Capture the cell that displays the provided text and extract its [X, Y] central coordinate. 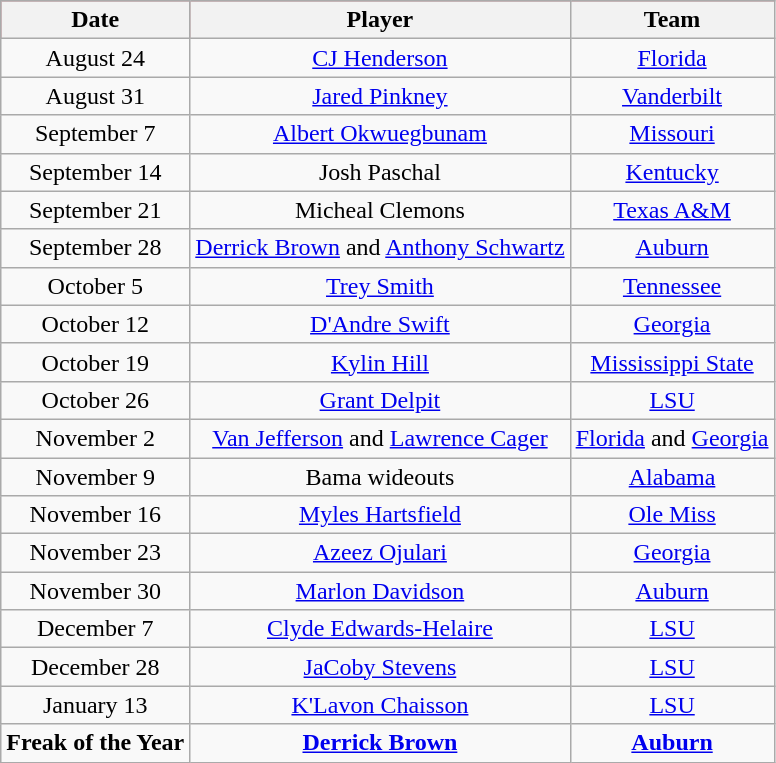
January 13 [96, 705]
Clyde Edwards-Helaire [380, 629]
Micheal Clemons [380, 210]
Freak of the Year [96, 743]
Team [672, 20]
Florida and Georgia [672, 438]
CJ Henderson [380, 58]
Missouri [672, 134]
August 24 [96, 58]
Grant Delpit [380, 400]
Bama wideouts [380, 477]
Florida [672, 58]
Azeez Ojulari [380, 553]
December 7 [96, 629]
November 16 [96, 515]
Kentucky [672, 172]
November 23 [96, 553]
Myles Hartsfield [380, 515]
Van Jefferson and Lawrence Cager [380, 438]
D'Andre Swift [380, 324]
October 19 [96, 362]
October 12 [96, 324]
Trey Smith [380, 286]
Player [380, 20]
K'Lavon Chaisson [380, 705]
September 14 [96, 172]
September 28 [96, 248]
Kylin Hill [380, 362]
Tennessee [672, 286]
Josh Paschal [380, 172]
November 30 [96, 591]
Derrick Brown [380, 743]
October 5 [96, 286]
Ole Miss [672, 515]
JaCoby Stevens [380, 667]
Texas A&M [672, 210]
September 7 [96, 134]
September 21 [96, 210]
Jared Pinkney [380, 96]
August 31 [96, 96]
Derrick Brown and Anthony Schwartz [380, 248]
Mississippi State [672, 362]
October 26 [96, 400]
December 28 [96, 667]
November 2 [96, 438]
November 9 [96, 477]
Date [96, 20]
Alabama [672, 477]
Marlon Davidson [380, 591]
Albert Okwuegbunam [380, 134]
Vanderbilt [672, 96]
